Detect which cell encompasses the target text, then output its [X, Y] center coordinate. 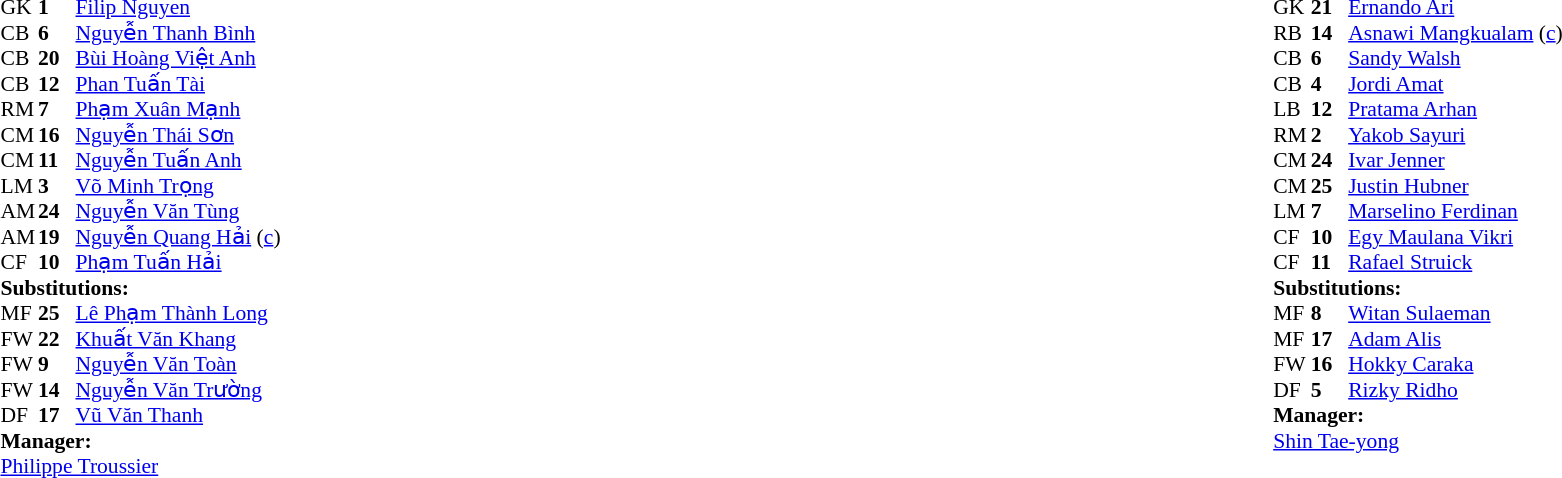
Phan Tuấn Tài [178, 84]
Nguyễn Thanh Bình [178, 33]
Nguyễn Thái Sơn [178, 135]
5 [1330, 390]
Phạm Xuân Mạnh [178, 109]
9 [57, 365]
RB [1292, 33]
Nguyễn Quang Hải (c) [178, 237]
8 [1330, 313]
LB [1292, 109]
22 [57, 339]
Vũ Văn Thanh [178, 415]
2 [1330, 135]
Manager: [140, 441]
Nguyễn Văn Tùng [178, 211]
Võ Minh Trọng [178, 186]
Nguyễn Tuấn Anh [178, 161]
Substitutions: [140, 288]
3 [57, 186]
Khuất Văn Khang [178, 339]
Lê Phạm Thành Long [178, 313]
Nguyễn Văn Toàn [178, 365]
Nguyễn Văn Trường [178, 390]
20 [57, 59]
Phạm Tuấn Hải [178, 263]
19 [57, 237]
Bùi Hoàng Việt Anh [178, 59]
4 [1330, 84]
